Provide the (X, Y) coordinate of the cell's center where the given text is located.  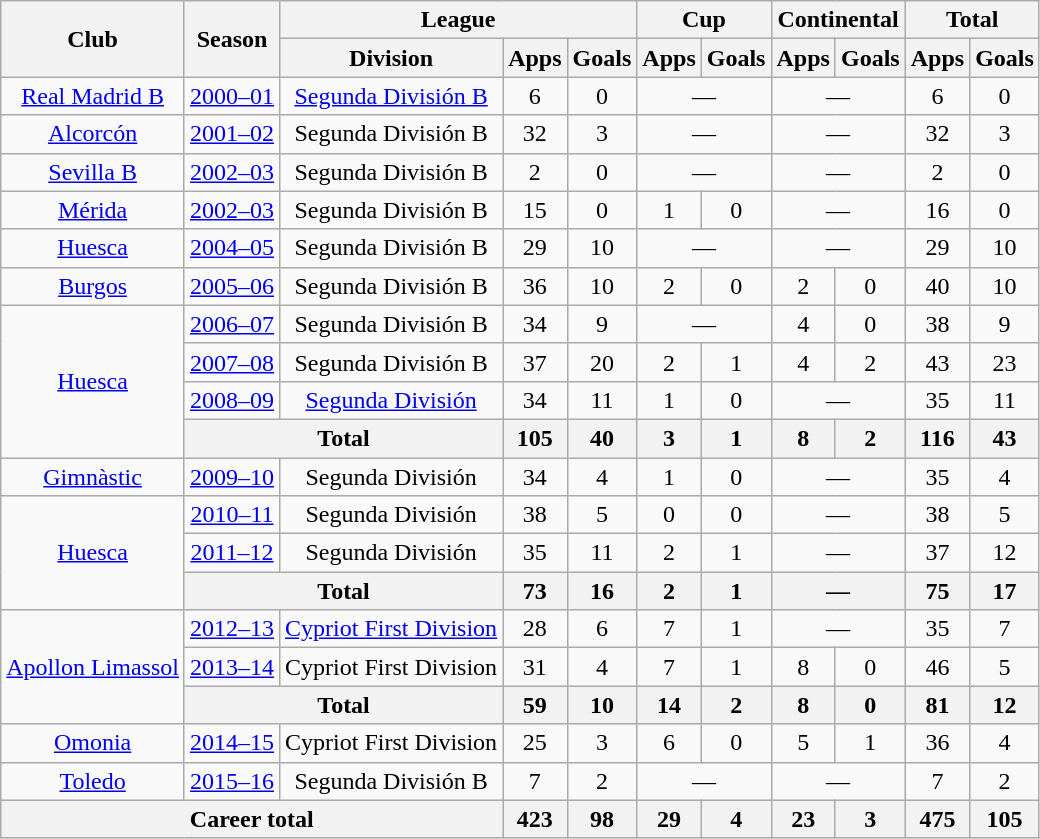
2014–15 (232, 743)
Burgos (93, 286)
423 (535, 819)
2010–11 (232, 515)
Division (392, 58)
Continental (838, 20)
League (458, 20)
Club (93, 39)
81 (937, 705)
Mérida (93, 210)
Apollon Limassol (93, 667)
Career total (252, 819)
2004–05 (232, 248)
2005–06 (232, 286)
475 (937, 819)
Omonia (93, 743)
28 (535, 629)
2000–01 (232, 96)
2006–07 (232, 324)
17 (1005, 591)
2009–10 (232, 477)
98 (602, 819)
14 (669, 705)
116 (937, 438)
Cup (704, 20)
2008–09 (232, 400)
Season (232, 39)
15 (535, 210)
31 (535, 667)
75 (937, 591)
46 (937, 667)
Gimnàstic (93, 477)
Real Madrid B (93, 96)
2001–02 (232, 134)
2012–13 (232, 629)
20 (602, 362)
59 (535, 705)
2007–08 (232, 362)
2013–14 (232, 667)
25 (535, 743)
Toledo (93, 781)
Sevilla B (93, 172)
73 (535, 591)
Alcorcón (93, 134)
2015–16 (232, 781)
2011–12 (232, 553)
